Pinpoint the cell where the given text exists, returning its (x, y) midpoint coordinate. 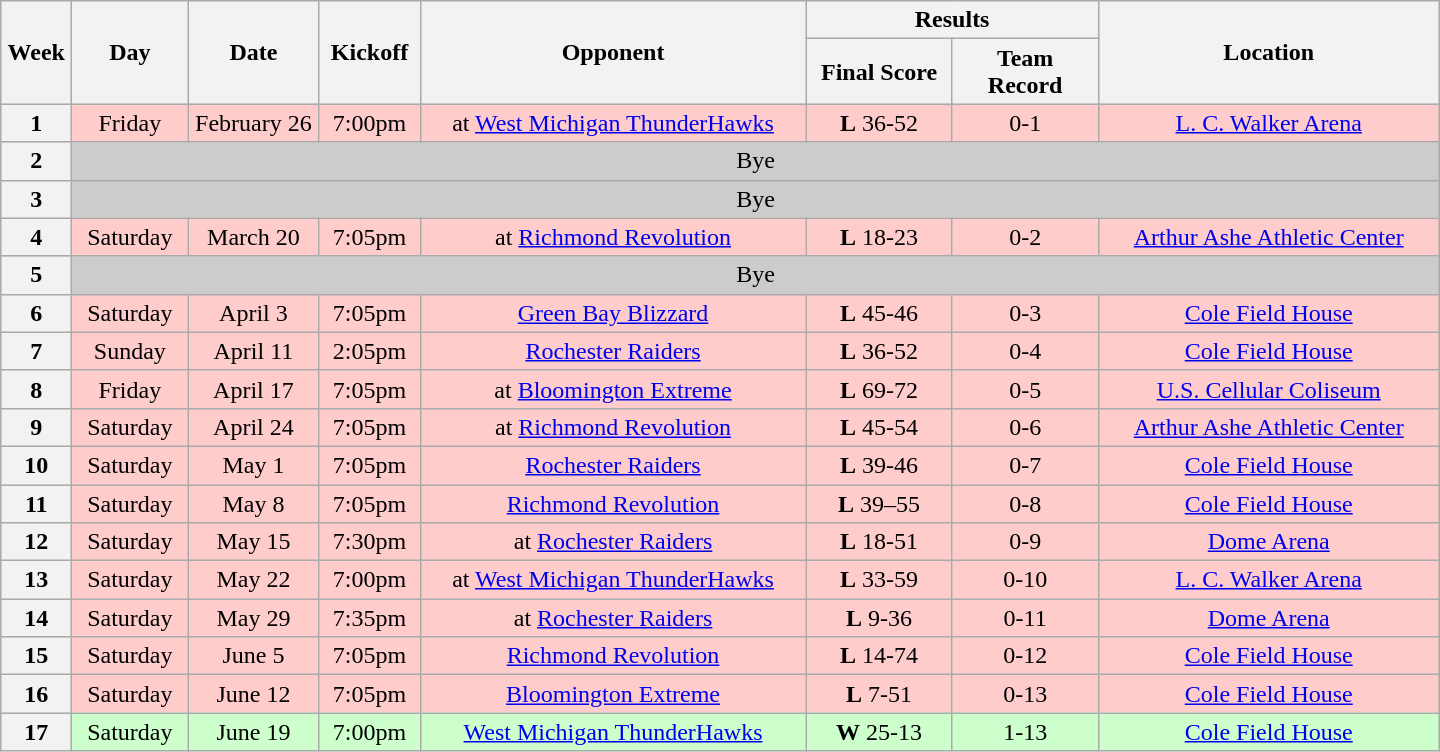
May 1 (254, 465)
June 12 (254, 694)
15 (36, 656)
L 33-59 (879, 580)
Week (36, 52)
L 69-72 (879, 389)
13 (36, 580)
5 (36, 275)
L 45-54 (879, 427)
0-4 (1025, 351)
17 (36, 732)
10 (36, 465)
Day (130, 52)
April 11 (254, 351)
2:05pm (370, 351)
April 17 (254, 389)
0-13 (1025, 694)
7:35pm (370, 618)
11 (36, 503)
Green Bay Blizzard (613, 313)
0-10 (1025, 580)
W 25-13 (879, 732)
0-12 (1025, 656)
May 22 (254, 580)
8 (36, 389)
at Bloomington Extreme (613, 389)
March 20 (254, 237)
0-6 (1025, 427)
1 (36, 123)
7 (36, 351)
L 18-51 (879, 542)
April 24 (254, 427)
0-7 (1025, 465)
April 3 (254, 313)
Date (254, 52)
L 14-74 (879, 656)
0-11 (1025, 618)
2 (36, 161)
0-2 (1025, 237)
June 5 (254, 656)
12 (36, 542)
L 18-23 (879, 237)
L 7-51 (879, 694)
L 39–55 (879, 503)
L 9-36 (879, 618)
7:30pm (370, 542)
0-1 (1025, 123)
1-13 (1025, 732)
16 (36, 694)
Results (952, 20)
14 (36, 618)
0-3 (1025, 313)
L 39-46 (879, 465)
Bloomington Extreme (613, 694)
May 15 (254, 542)
Final Score (879, 72)
Location (1268, 52)
February 26 (254, 123)
Opponent (613, 52)
9 (36, 427)
0-5 (1025, 389)
4 (36, 237)
6 (36, 313)
Team Record (1025, 72)
Sunday (130, 351)
May 29 (254, 618)
0-8 (1025, 503)
L 45-46 (879, 313)
U.S. Cellular Coliseum (1268, 389)
3 (36, 199)
Kickoff (370, 52)
0-9 (1025, 542)
May 8 (254, 503)
June 19 (254, 732)
West Michigan ThunderHawks (613, 732)
